Capture the cell that displays the provided text and extract its (X, Y) central coordinate. 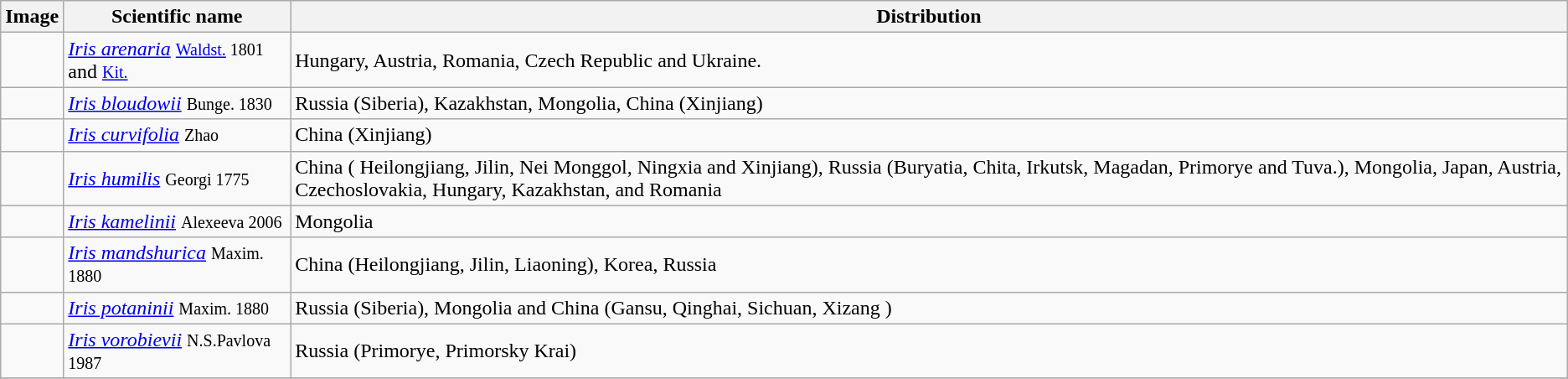
Scientific name (178, 17)
Iris humilis Georgi 1775 (178, 178)
China (Heilongjiang, Jilin, Liaoning), Korea, Russia (930, 265)
Russia (Primorye, Primorsky Krai) (930, 350)
Iris vorobievii N.S.Pavlova 1987 (178, 350)
Iris curvifolia Zhao (178, 135)
Iris kamelinii Alexeeva 2006 (178, 221)
China (Xinjiang) (930, 135)
Iris arenaria Waldst. 1801 and Kit. (178, 60)
Distribution (930, 17)
Image (32, 17)
Iris bloudowii Bunge. 1830 (178, 103)
Russia (Siberia), Kazakhstan, Mongolia, China (Xinjiang) (930, 103)
Hungary, Austria, Romania, Czech Republic and Ukraine. (930, 60)
Iris potaninii Maxim. 1880 (178, 308)
Mongolia (930, 221)
Russia (Siberia), Mongolia and China (Gansu, Qinghai, Sichuan, Xizang ) (930, 308)
Iris mandshurica Maxim. 1880 (178, 265)
